Pinpoint the cell where the given text exists, returning its [X, Y] midpoint coordinate. 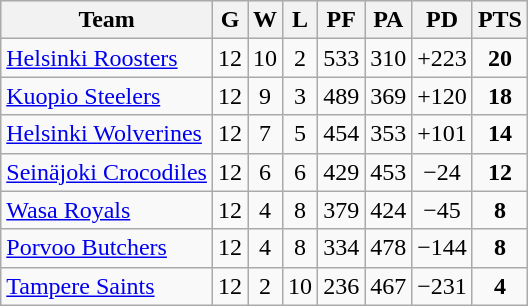
−231 [442, 286]
334 [342, 248]
236 [342, 286]
+120 [442, 96]
310 [388, 58]
Helsinki Roosters [107, 58]
−24 [442, 172]
G [230, 20]
Helsinki Wolverines [107, 134]
PTS [500, 20]
−45 [442, 210]
Kuopio Steelers [107, 96]
9 [266, 96]
20 [500, 58]
7 [266, 134]
PD [442, 20]
369 [388, 96]
+223 [442, 58]
353 [388, 134]
3 [300, 96]
533 [342, 58]
489 [342, 96]
379 [342, 210]
478 [388, 248]
−144 [442, 248]
Porvoo Butchers [107, 248]
+101 [442, 134]
Wasa Royals [107, 210]
18 [500, 96]
467 [388, 286]
453 [388, 172]
W [266, 20]
Team [107, 20]
PA [388, 20]
Seinäjoki Crocodiles [107, 172]
L [300, 20]
429 [342, 172]
Tampere Saints [107, 286]
5 [300, 134]
454 [342, 134]
PF [342, 20]
424 [388, 210]
14 [500, 134]
